Return the (x, y) coordinate for the center point of the cell that contains the specified text.  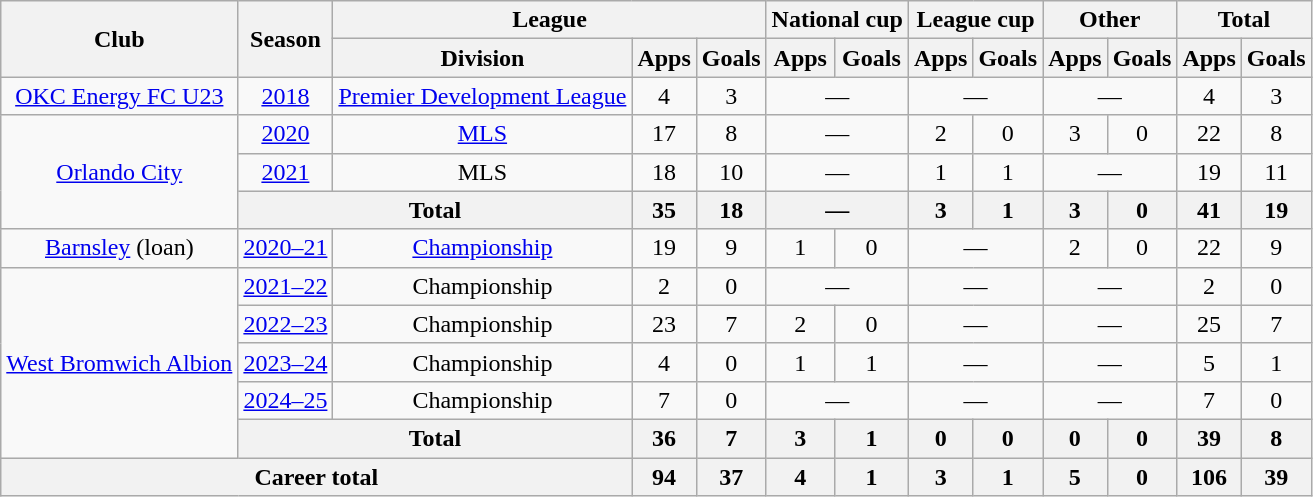
17 (664, 134)
2020–21 (286, 248)
2022–23 (286, 324)
Other (1110, 20)
Division (482, 58)
94 (664, 477)
League (550, 20)
Season (286, 39)
2024–25 (286, 400)
National cup (837, 20)
Barnsley (loan) (120, 248)
37 (731, 477)
OKC Energy FC U23 (120, 96)
Career total (316, 477)
36 (664, 438)
2021–22 (286, 286)
23 (664, 324)
106 (1209, 477)
2021 (286, 172)
West Bromwich Albion (120, 362)
41 (1209, 210)
25 (1209, 324)
Club (120, 39)
Premier Development League (482, 96)
Orlando City (120, 172)
League cup (975, 20)
11 (1276, 172)
2023–24 (286, 362)
2020 (286, 134)
35 (664, 210)
2018 (286, 96)
10 (731, 172)
